Scan for the cell matching the given text and deliver its (x, y) coordinate at center. 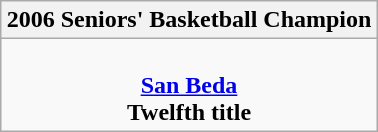
2006 Seniors' Basketball Champion (189, 20)
San Beda Twelfth title (189, 85)
